Identify which cell holds the provided text, then report its [x, y] central coordinate. 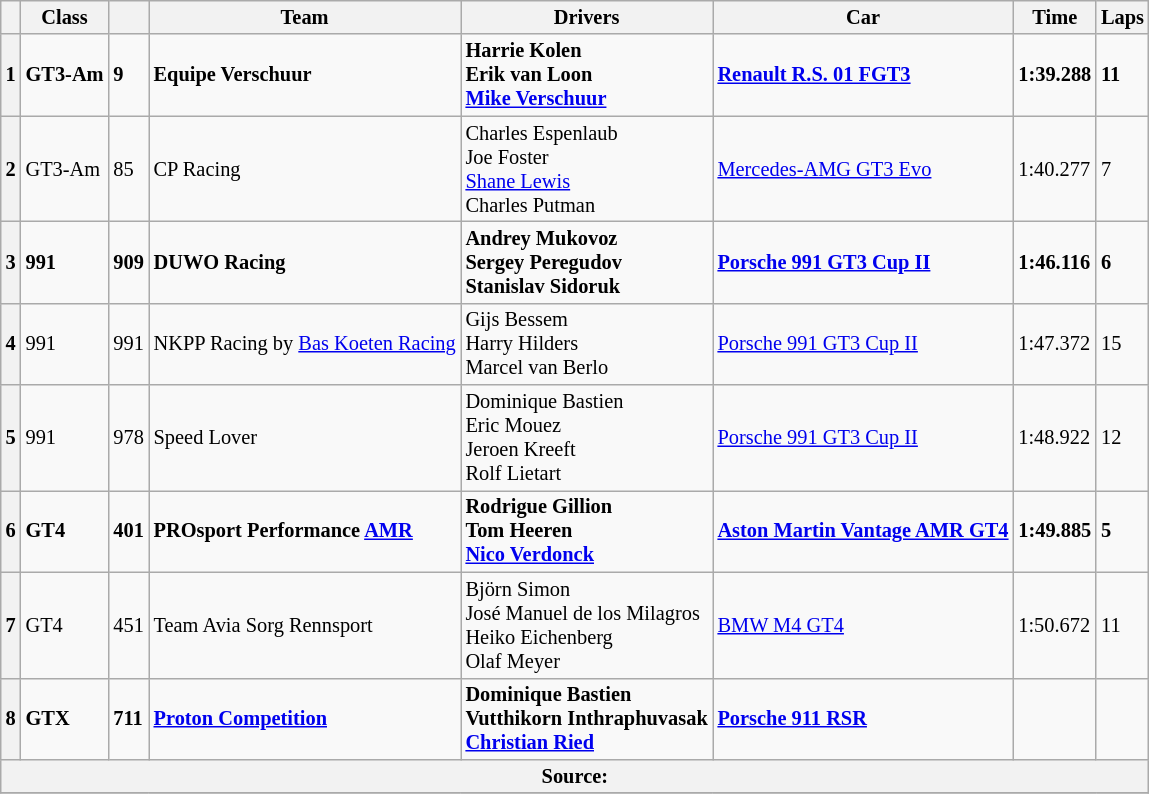
Renault R.S. 01 FGT3 [864, 75]
1 [11, 75]
8 [11, 719]
Proton Competition [305, 719]
451 [128, 625]
Dominique Bastien Vutthikorn Inthraphuvasak Christian Ried [587, 719]
4 [11, 344]
85 [128, 169]
2 [11, 169]
Laps [1122, 17]
GTX [65, 719]
DUWO Racing [305, 262]
909 [128, 262]
Team [305, 17]
Class [65, 17]
Equipe Verschuur [305, 75]
Aston Martin Vantage AMR GT4 [864, 531]
9 [128, 75]
Andrey Mukovoz Sergey Peregudov Stanislav Sidoruk [587, 262]
Car [864, 17]
Drivers [587, 17]
NKPP Racing by Bas Koeten Racing [305, 344]
1:48.922 [1054, 438]
Charles Espenlaub Joe Foster Shane Lewis Charles Putman [587, 169]
PROsport Performance AMR [305, 531]
Speed Lover [305, 438]
Gijs Bessem Harry Hilders Marcel van Berlo [587, 344]
Dominique Bastien Eric Mouez Jeroen Kreeft Rolf Lietart [587, 438]
1:39.288 [1054, 75]
401 [128, 531]
Porsche 911 RSR [864, 719]
711 [128, 719]
1:47.372 [1054, 344]
Rodrigue Gillion Tom Heeren Nico Verdonck [587, 531]
Mercedes-AMG GT3 Evo [864, 169]
Björn Simon José Manuel de los Milagros Heiko Eichenberg Olaf Meyer [587, 625]
1:50.672 [1054, 625]
Source: [575, 776]
Harrie Kolen Erik van Loon Mike Verschuur [587, 75]
12 [1122, 438]
978 [128, 438]
BMW M4 GT4 [864, 625]
15 [1122, 344]
Team Avia Sorg Rennsport [305, 625]
1:49.885 [1054, 531]
1:46.116 [1054, 262]
CP Racing [305, 169]
1:40.277 [1054, 169]
3 [11, 262]
Time [1054, 17]
